Scan for the cell matching the given text and deliver its (X, Y) coordinate at center. 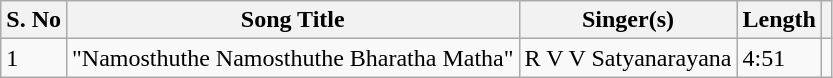
1 (34, 58)
"Namosthuthe Namosthuthe Bharatha Matha" (292, 58)
Singer(s) (628, 20)
R V V Satyanarayana (628, 58)
Length (779, 20)
Song Title (292, 20)
S. No (34, 20)
4:51 (779, 58)
